Scan for the cell matching the given text and deliver its [x, y] coordinate at center. 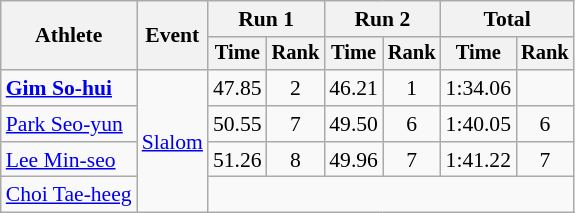
Gim So-hui [69, 88]
47.85 [238, 88]
46.21 [354, 88]
1:41.22 [478, 160]
Run 2 [382, 19]
49.96 [354, 160]
Park Seo-yun [69, 124]
Choi Tae-heeg [69, 195]
8 [296, 160]
2 [296, 88]
Run 1 [266, 19]
Event [172, 36]
1:40.05 [478, 124]
Total [508, 19]
49.50 [354, 124]
1 [412, 88]
51.26 [238, 160]
50.55 [238, 124]
Athlete [69, 36]
Lee Min-seo [69, 160]
Slalom [172, 141]
1:34.06 [478, 88]
